Return [X, Y] of the center of cell containing provided text 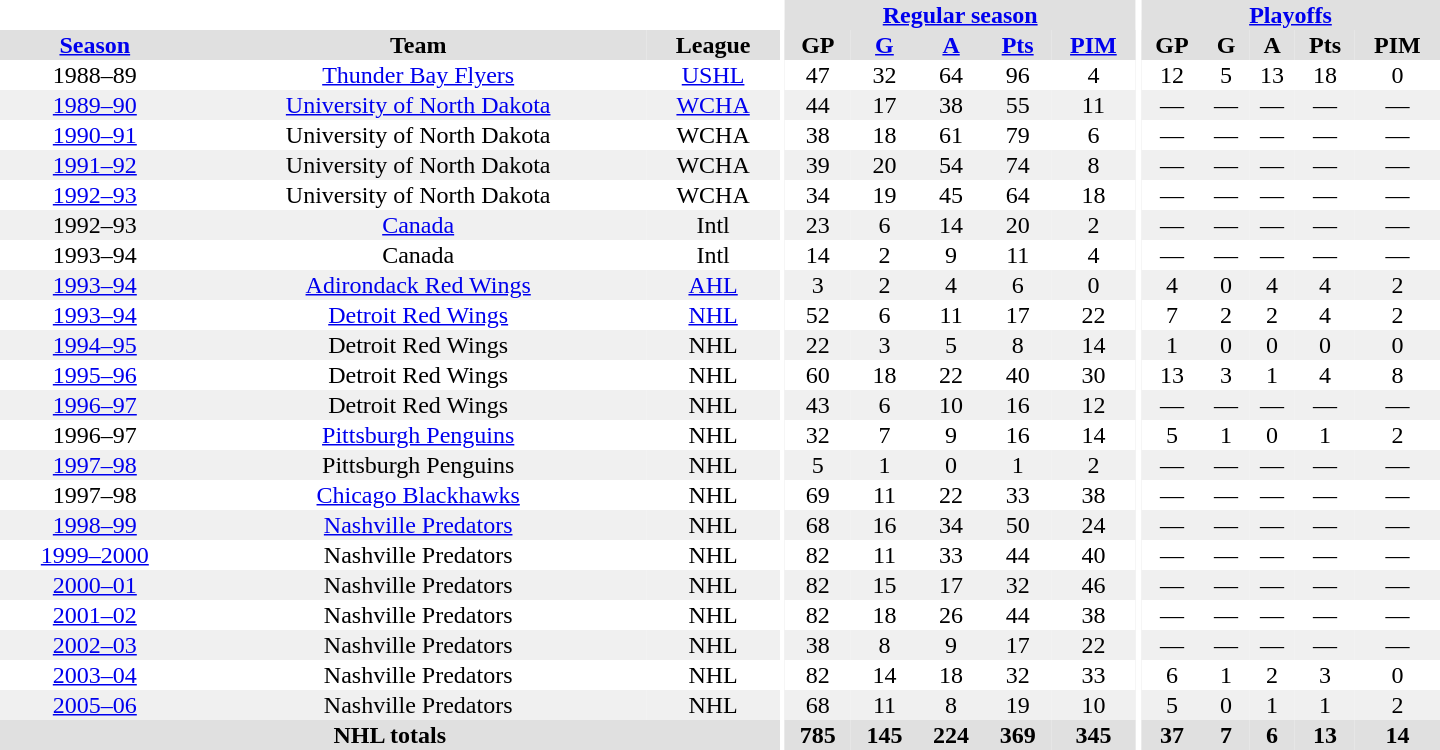
Regular season [960, 15]
50 [1018, 525]
369 [1018, 735]
Chicago Blackhawks [418, 495]
224 [952, 735]
43 [818, 405]
1995–96 [95, 375]
Adirondack Red Wings [418, 285]
2005–06 [95, 705]
1994–95 [95, 345]
54 [952, 165]
AHL [714, 285]
785 [818, 735]
1989–90 [95, 105]
74 [1018, 165]
145 [884, 735]
League [714, 45]
2000–01 [95, 585]
24 [1094, 525]
26 [952, 615]
52 [818, 315]
69 [818, 495]
30 [1094, 375]
60 [818, 375]
23 [818, 225]
1998–99 [95, 525]
55 [1018, 105]
39 [818, 165]
45 [952, 195]
Playoffs [1290, 15]
1988–89 [95, 75]
Season [95, 45]
61 [952, 135]
2002–03 [95, 645]
1990–91 [95, 135]
15 [884, 585]
2001–02 [95, 615]
345 [1094, 735]
1999–2000 [95, 555]
47 [818, 75]
1991–92 [95, 165]
96 [1018, 75]
Team [418, 45]
37 [1172, 735]
2003–04 [95, 675]
USHL [714, 75]
Thunder Bay Flyers [418, 75]
NHL totals [390, 735]
46 [1094, 585]
79 [1018, 135]
